Return the [X, Y] coordinate for the center point of the cell that contains the specified text.  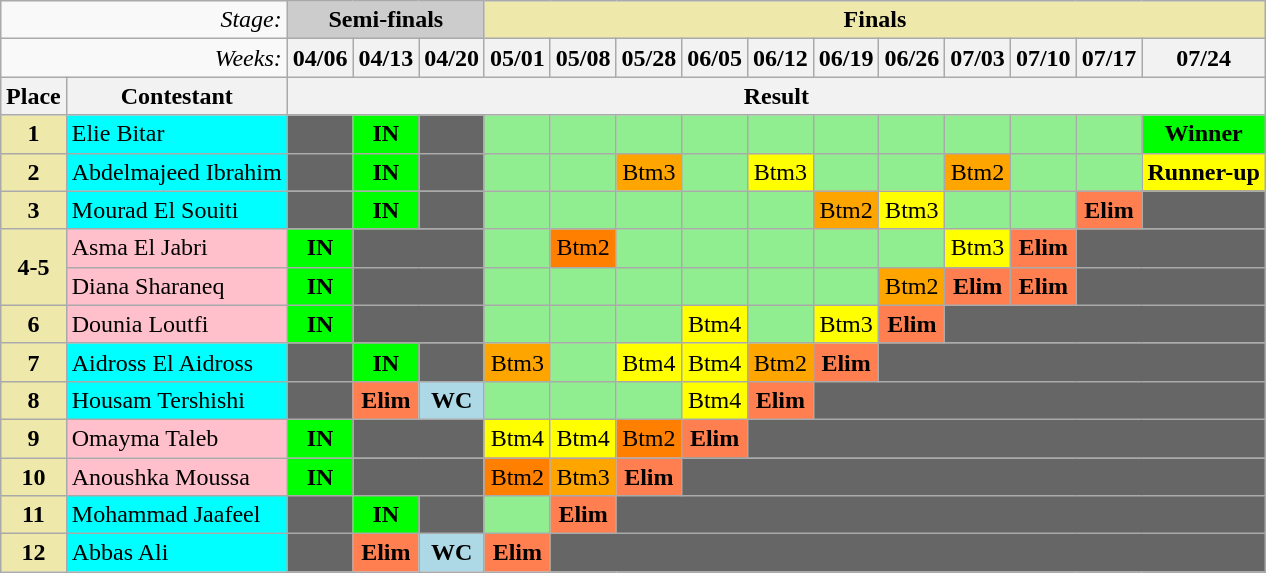
Anoushka Moussa [176, 477]
06/19 [846, 58]
05/01 [517, 58]
Housam Tershishi [176, 400]
Mourad El Souiti [176, 210]
Abbas Ali [176, 553]
7 [34, 362]
12 [34, 553]
9 [34, 438]
Abdelmajeed Ibrahim [176, 172]
Finals [874, 20]
Omayma Taleb [176, 438]
Elie Bitar [176, 134]
8 [34, 400]
04/06 [320, 58]
04/13 [386, 58]
06/26 [912, 58]
04/20 [452, 58]
Diana Sharaneq [176, 286]
05/08 [583, 58]
Contestant [176, 96]
Weeks: [144, 58]
07/17 [1109, 58]
Asma El Jabri [176, 248]
Dounia Loutfi [176, 324]
07/10 [1043, 58]
4-5 [34, 267]
05/28 [649, 58]
Winner [1204, 134]
Stage: [144, 20]
06/12 [780, 58]
Place [34, 96]
2 [34, 172]
07/24 [1204, 58]
3 [34, 210]
Mohammad Jaafeel [176, 515]
Result [776, 96]
06/05 [715, 58]
11 [34, 515]
Aidross El Aidross [176, 362]
07/03 [978, 58]
10 [34, 477]
Semi-finals [386, 20]
1 [34, 134]
6 [34, 324]
Runner-up [1204, 172]
